For the text-containing cell, return its midpoint in [x, y] coordinate format. 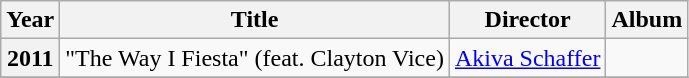
Year [30, 20]
"The Way I Fiesta" (feat. Clayton Vice) [255, 58]
Title [255, 20]
Director [528, 20]
2011 [30, 58]
Album [647, 20]
Akiva Schaffer [528, 58]
